For the text-containing cell, return its midpoint in [X, Y] coordinate format. 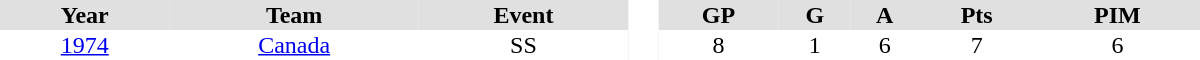
Team [294, 15]
G [815, 15]
A [885, 15]
PIM [1118, 15]
Year [85, 15]
8 [718, 45]
Event [524, 15]
SS [524, 45]
1974 [85, 45]
7 [976, 45]
Canada [294, 45]
1 [815, 45]
GP [718, 15]
Pts [976, 15]
